Identify which cell holds the provided text, then report its (X, Y) central coordinate. 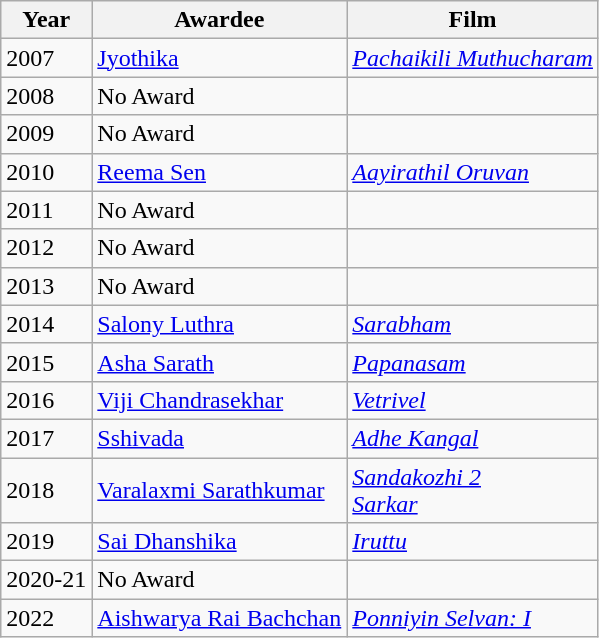
Sai Dhanshika (220, 542)
Varalaxmi Sarathkumar (220, 490)
Adhe Kangal (473, 438)
Pachaikili Muthucharam (473, 58)
Year (46, 20)
Iruttu (473, 542)
Vetrivel (473, 400)
Aishwarya Rai Bachchan (220, 618)
Film (473, 20)
2012 (46, 248)
Sshivada (220, 438)
2015 (46, 362)
2008 (46, 96)
2010 (46, 172)
2013 (46, 286)
Viji Chandrasekhar (220, 400)
Jyothika (220, 58)
2019 (46, 542)
2020-21 (46, 580)
Ponniyin Selvan: I (473, 618)
Sandakozhi 2Sarkar (473, 490)
Papanasam (473, 362)
Salony Luthra (220, 324)
Reema Sen (220, 172)
2017 (46, 438)
Awardee (220, 20)
Asha Sarath (220, 362)
2014 (46, 324)
2011 (46, 210)
2009 (46, 134)
2016 (46, 400)
2022 (46, 618)
Aayirathil Oruvan (473, 172)
Sarabham (473, 324)
2007 (46, 58)
2018 (46, 490)
